Scan for the cell matching the given text and deliver its [X, Y] coordinate at center. 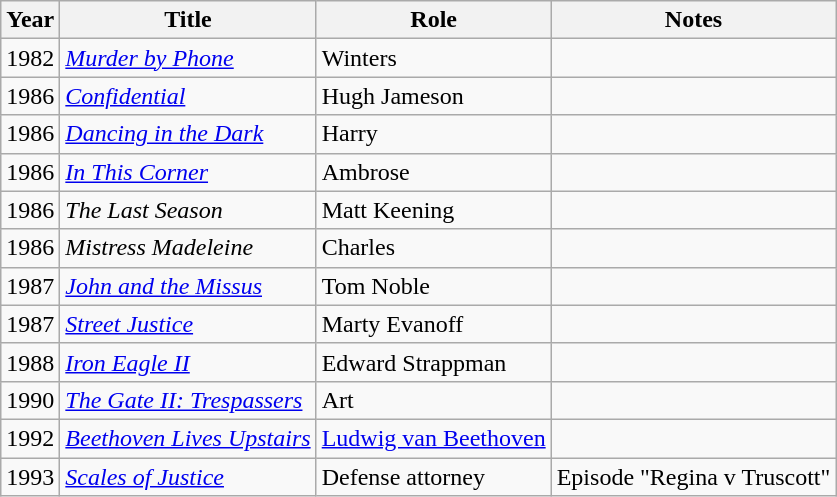
The Gate II: Trespassers [188, 400]
1993 [30, 477]
Title [188, 20]
Hugh Jameson [434, 96]
Confidential [188, 96]
Role [434, 20]
Tom Noble [434, 286]
Matt Keening [434, 210]
Marty Evanoff [434, 324]
John and the Missus [188, 286]
Year [30, 20]
Ambrose [434, 172]
Art [434, 400]
1990 [30, 400]
Winters [434, 58]
Murder by Phone [188, 58]
Iron Eagle II [188, 362]
Mistress Madeleine [188, 248]
Notes [694, 20]
Edward Strappman [434, 362]
Episode "Regina v Truscott" [694, 477]
1992 [30, 438]
Street Justice [188, 324]
Charles [434, 248]
The Last Season [188, 210]
Harry [434, 134]
Beethoven Lives Upstairs [188, 438]
Dancing in the Dark [188, 134]
Scales of Justice [188, 477]
Defense attorney [434, 477]
1988 [30, 362]
Ludwig van Beethoven [434, 438]
In This Corner [188, 172]
1982 [30, 58]
